Search for the cell housing the specified text and yield its (x, y) center coordinate. 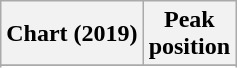
Chart (2019) (72, 34)
Peakposition (189, 34)
